For the text-containing cell, return its midpoint in (X, Y) coordinate format. 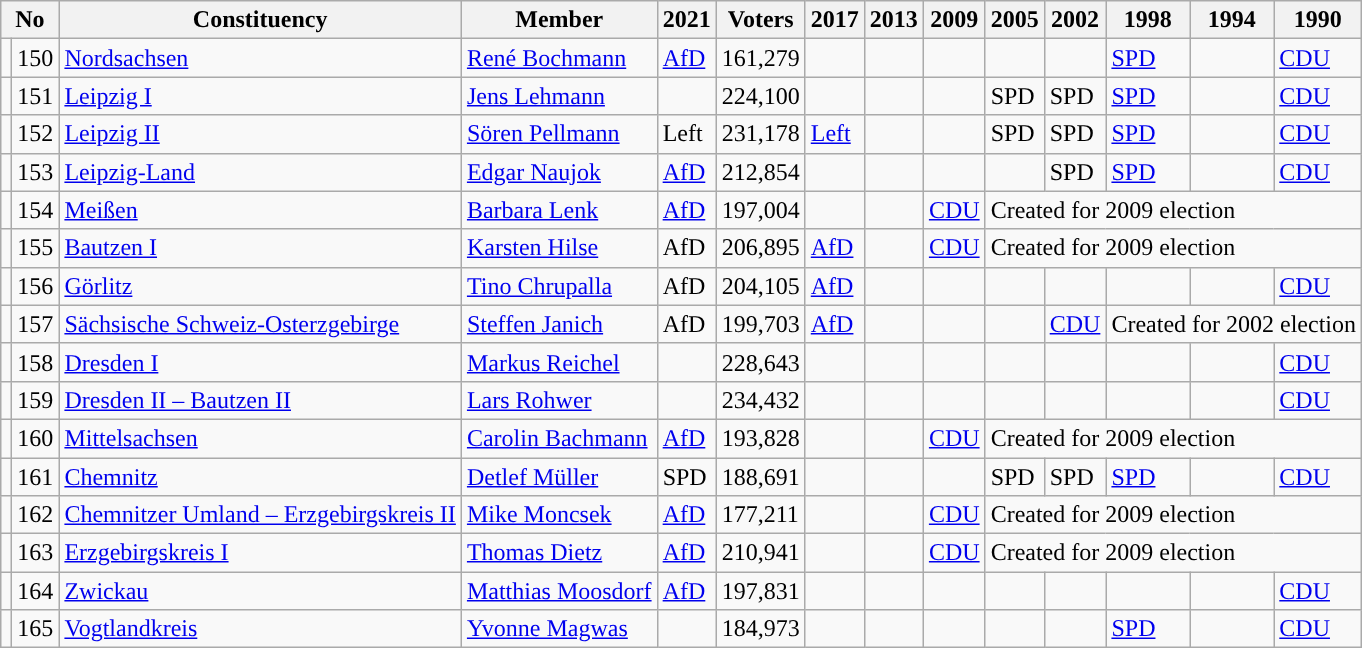
193,828 (760, 438)
Created for 2002 election (1234, 324)
Vogtlandkreis (260, 629)
2017 (834, 20)
Chemnitzer Umland – Erzgebirgskreis II (260, 515)
Sächsische Schweiz-Osterzgebirge (260, 324)
Sören Pellmann (559, 134)
Tino Chrupalla (559, 286)
159 (36, 400)
206,895 (760, 248)
Leipzig I (260, 96)
Steffen Janich (559, 324)
2021 (686, 20)
2005 (1014, 20)
René Bochmann (559, 58)
Edgar Naujok (559, 172)
1990 (1318, 20)
Constituency (260, 20)
2013 (894, 20)
228,643 (760, 362)
Zwickau (260, 591)
Görlitz (260, 286)
Chemnitz (260, 477)
157 (36, 324)
1994 (1232, 20)
164 (36, 591)
Nordsachsen (260, 58)
204,105 (760, 286)
199,703 (760, 324)
161,279 (760, 58)
156 (36, 286)
177,211 (760, 515)
231,178 (760, 134)
154 (36, 210)
Leipzig II (260, 134)
161 (36, 477)
Dresden I (260, 362)
Karsten Hilse (559, 248)
Mike Moncsek (559, 515)
Matthias Moosdorf (559, 591)
197,004 (760, 210)
165 (36, 629)
Markus Reichel (559, 362)
212,854 (760, 172)
158 (36, 362)
Yvonne Magwas (559, 629)
188,691 (760, 477)
184,973 (760, 629)
Erzgebirgskreis I (260, 553)
163 (36, 553)
Barbara Lenk (559, 210)
152 (36, 134)
210,941 (760, 553)
Bautzen I (260, 248)
162 (36, 515)
2009 (954, 20)
160 (36, 438)
Lars Rohwer (559, 400)
Detlef Müller (559, 477)
Thomas Dietz (559, 553)
1998 (1148, 20)
151 (36, 96)
Member (559, 20)
234,432 (760, 400)
Leipzig-Land (260, 172)
Jens Lehmann (559, 96)
Meißen (260, 210)
153 (36, 172)
Voters (760, 20)
Mittelsachsen (260, 438)
Carolin Bachmann (559, 438)
Dresden II – Bautzen II (260, 400)
No (30, 20)
155 (36, 248)
2002 (1075, 20)
197,831 (760, 591)
150 (36, 58)
224,100 (760, 96)
